Identify which cell holds the provided text, then report its [X, Y] central coordinate. 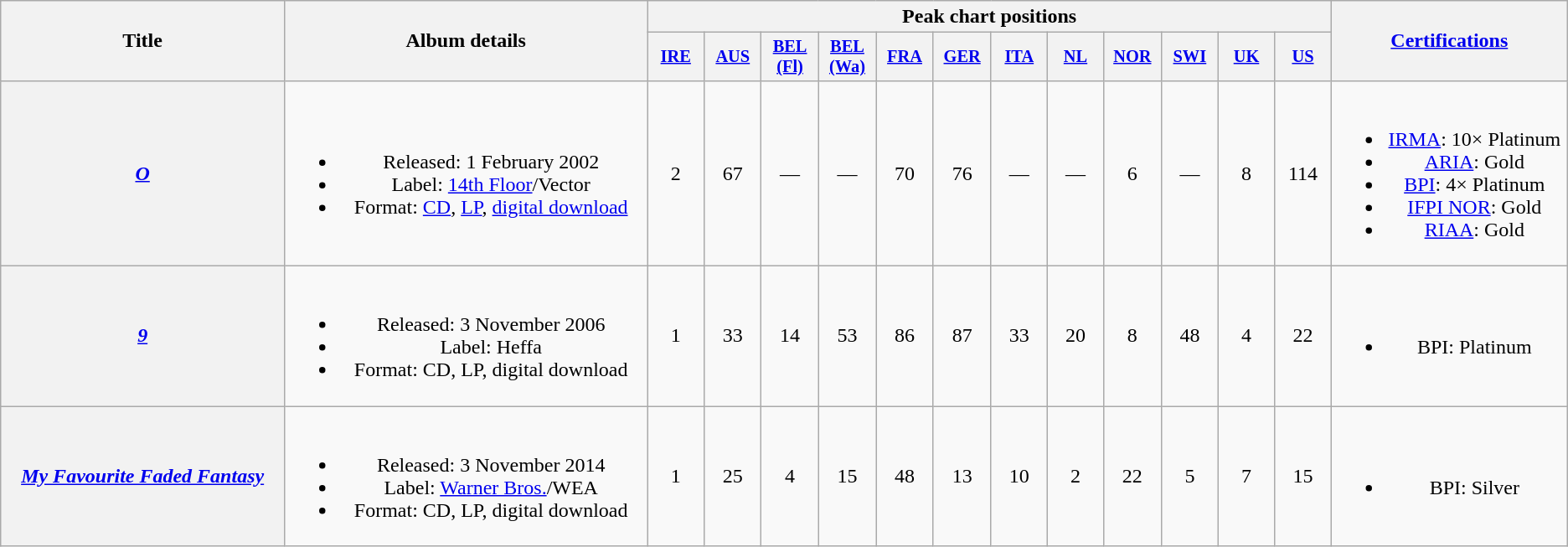
Peak chart positions [990, 17]
Released: 3 November 2014Label: Warner Bros./WEAFormat: CD, LP, digital download [466, 476]
Certifications [1449, 41]
NL [1075, 57]
My Favourite Faded Fantasy [142, 476]
FRA [905, 57]
6 [1132, 173]
Album details [466, 41]
67 [733, 173]
70 [905, 173]
O [142, 173]
Released: 3 November 2006Label: HeffaFormat: CD, LP, digital download [466, 337]
Released: 1 February 2002Label: 14th Floor/VectorFormat: CD, LP, digital download [466, 173]
GER [962, 57]
IRE [676, 57]
114 [1303, 173]
25 [733, 476]
IRMA: 10× PlatinumARIA: GoldBPI: 4× PlatinumIFPI NOR: GoldRIAA: Gold [1449, 173]
13 [962, 476]
14 [790, 337]
7 [1246, 476]
BPI: Silver [1449, 476]
BPI: Platinum [1449, 337]
9 [142, 337]
NOR [1132, 57]
20 [1075, 337]
76 [962, 173]
AUS [733, 57]
SWI [1189, 57]
BEL (Wa) [848, 57]
UK [1246, 57]
BEL (Fl) [790, 57]
Title [142, 41]
53 [848, 337]
10 [1019, 476]
ITA [1019, 57]
87 [962, 337]
86 [905, 337]
US [1303, 57]
5 [1189, 476]
